Locate the cell with the specified text and output its (X, Y) center coordinate. 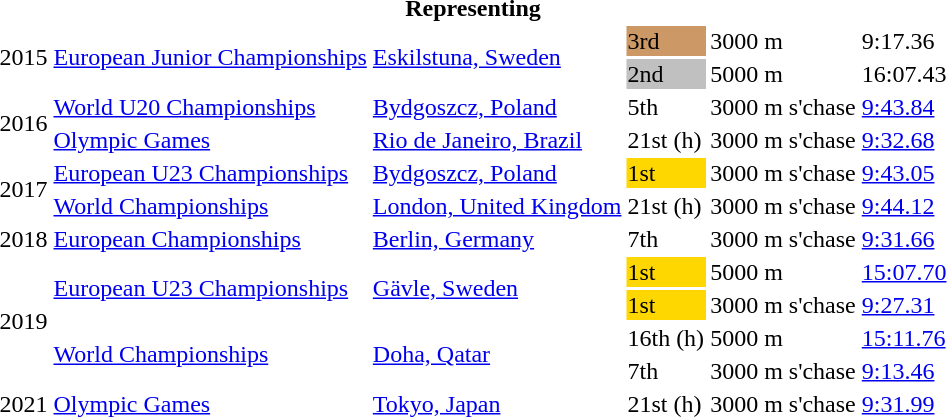
3rd (666, 41)
World U20 Championships (210, 107)
Gävle, Sweden (497, 288)
European Junior Championships (210, 58)
3000 m (784, 41)
5th (666, 107)
Doha, Qatar (497, 354)
Olympic Games (210, 140)
16th (h) (666, 338)
Berlin, Germany (497, 239)
Eskilstuna, Sweden (497, 58)
Rio de Janeiro, Brazil (497, 140)
London, United Kingdom (497, 206)
2nd (666, 74)
European Championships (210, 239)
